For the text-containing cell, return its midpoint in (X, Y) coordinate format. 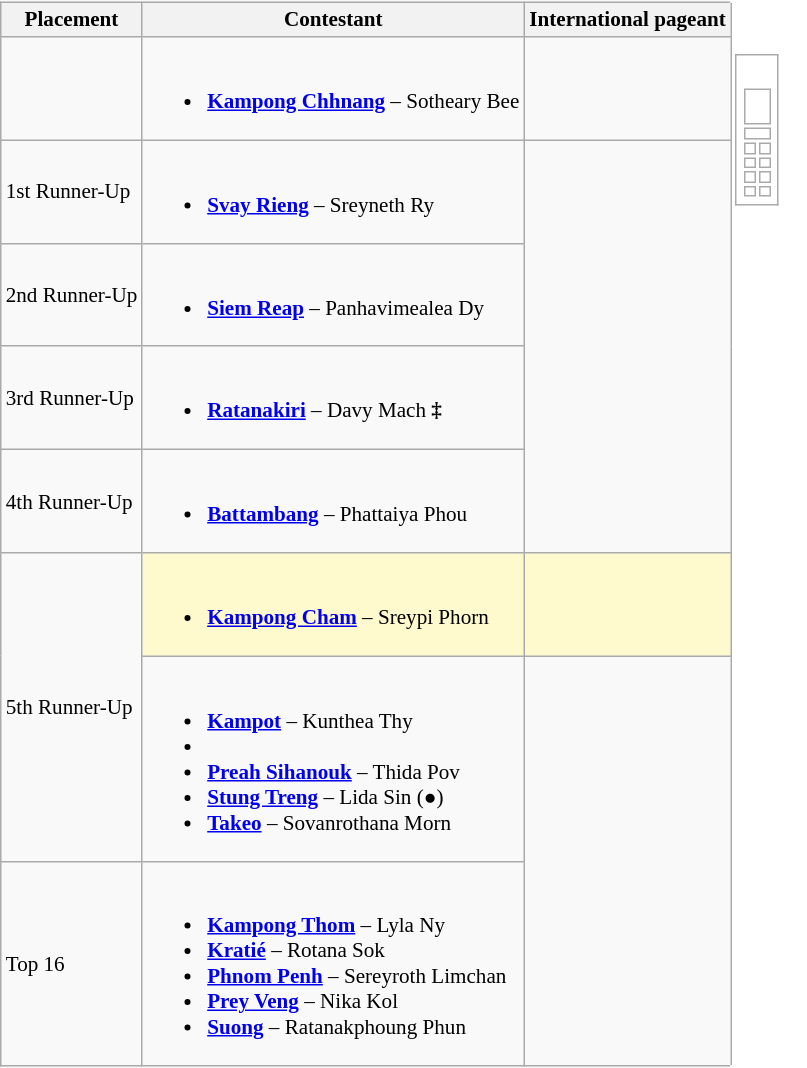
Battambang – Phattaiya Phou (333, 502)
Placement (72, 20)
Top 16 (72, 964)
Contestant (333, 20)
Kampong Chhnang – Sotheary Bee (333, 88)
Kampong Cham – Sreypi Phorn (333, 604)
2nd Runner-Up (72, 294)
Ratanakiri – Davy Mach ‡ (333, 398)
5th Runner-Up (72, 707)
Kampong Thom – Lyla NyKratié – Rotana SokPhnom Penh – Sereyroth LimchanPrey Veng – Nika KolSuong – Ratanakphoung Phun (333, 964)
4th Runner-Up (72, 502)
Siem Reap – Panhavimealea Dy (333, 294)
1st Runner-Up (72, 192)
3rd Runner-Up (72, 398)
Svay Rieng – Sreyneth Ry (333, 192)
International pageant (627, 20)
Kampot – Kunthea ThyPreah Sihanouk – Thida PovStung Treng – Lida Sin (●)Takeo – Sovanrothana Morn (333, 758)
